From the cell containing the given text, extract its center point as [X, Y] coordinate. 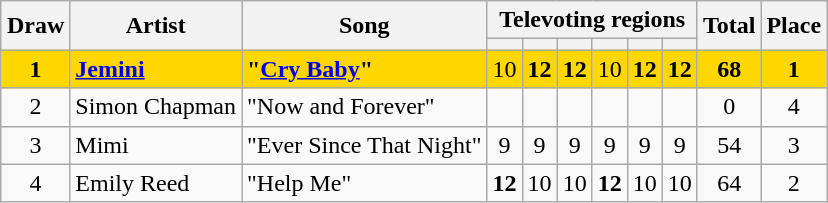
0 [729, 107]
"Ever Since That Night" [365, 145]
Mimi [156, 145]
68 [729, 69]
Artist [156, 26]
Televoting regions [592, 20]
"Cry Baby" [365, 69]
Draw [35, 26]
54 [729, 145]
Emily Reed [156, 183]
Jemini [156, 69]
"Now and Forever" [365, 107]
Song [365, 26]
Total [729, 26]
"Help Me" [365, 183]
Place [794, 26]
64 [729, 183]
Simon Chapman [156, 107]
